For the text-containing cell, return its midpoint in (x, y) coordinate format. 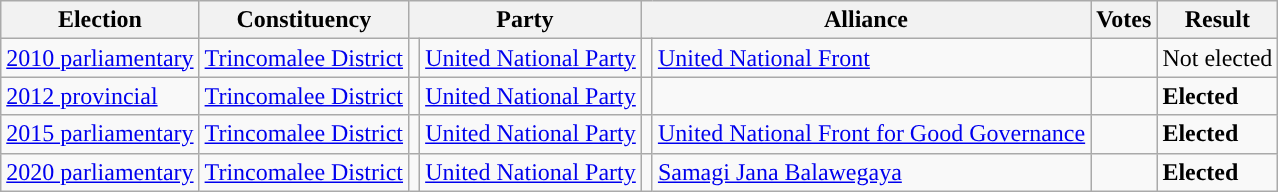
2015 parliamentary (100, 134)
Constituency (304, 20)
Votes (1124, 20)
Result (1218, 20)
United National Front (871, 58)
2010 parliamentary (100, 58)
Alliance (866, 20)
Party (526, 20)
Not elected (1218, 58)
2020 parliamentary (100, 172)
United National Front for Good Governance (871, 134)
Election (100, 20)
2012 provincial (100, 96)
Samagi Jana Balawegaya (871, 172)
